From the cell containing the given text, extract its center point as (x, y) coordinate. 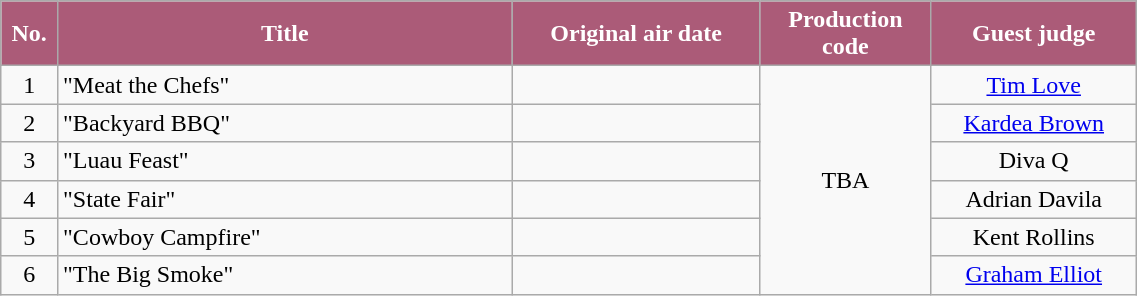
TBA (845, 180)
Adrian Davila (1034, 199)
Tim Love (1034, 85)
3 (30, 161)
Kent Rollins (1034, 237)
6 (30, 275)
"Cowboy Campfire" (285, 237)
Graham Elliot (1034, 275)
1 (30, 85)
"Backyard BBQ" (285, 123)
"The Big Smoke" (285, 275)
Productioncode (845, 34)
Guest judge (1034, 34)
No. (30, 34)
Kardea Brown (1034, 123)
Diva Q (1034, 161)
"State Fair" (285, 199)
Title (285, 34)
"Luau Feast" (285, 161)
Original air date (636, 34)
5 (30, 237)
"Meat the Chefs" (285, 85)
4 (30, 199)
2 (30, 123)
